Locate the cell with the specified text and output its [X, Y] center coordinate. 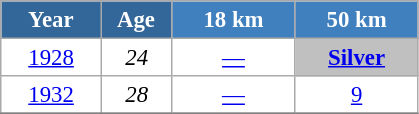
18 km [234, 20]
1932 [52, 95]
28 [136, 95]
1928 [52, 58]
Year [52, 20]
Silver [356, 58]
Age [136, 20]
24 [136, 58]
9 [356, 95]
50 km [356, 20]
